Identify which cell holds the provided text, then report its [X, Y] central coordinate. 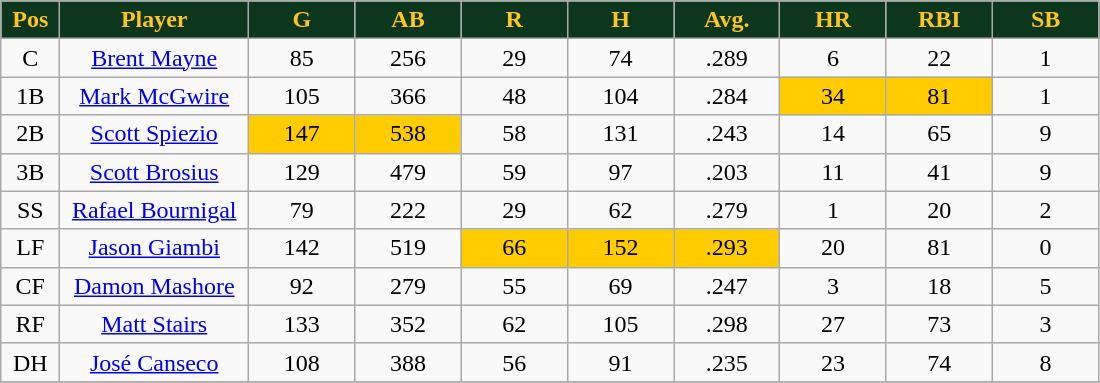
José Canseco [154, 362]
279 [408, 286]
RF [30, 324]
.279 [727, 210]
.203 [727, 172]
92 [302, 286]
.284 [727, 96]
104 [620, 96]
Mark McGwire [154, 96]
Jason Giambi [154, 248]
Avg. [727, 20]
131 [620, 134]
108 [302, 362]
27 [833, 324]
DH [30, 362]
129 [302, 172]
.235 [727, 362]
519 [408, 248]
2 [1045, 210]
Brent Mayne [154, 58]
147 [302, 134]
59 [514, 172]
97 [620, 172]
388 [408, 362]
23 [833, 362]
3B [30, 172]
Pos [30, 20]
SS [30, 210]
142 [302, 248]
0 [1045, 248]
34 [833, 96]
Damon Mashore [154, 286]
Matt Stairs [154, 324]
66 [514, 248]
C [30, 58]
.243 [727, 134]
.289 [727, 58]
2B [30, 134]
58 [514, 134]
6 [833, 58]
18 [939, 286]
69 [620, 286]
55 [514, 286]
22 [939, 58]
Rafael Bournigal [154, 210]
256 [408, 58]
352 [408, 324]
133 [302, 324]
.293 [727, 248]
48 [514, 96]
73 [939, 324]
79 [302, 210]
56 [514, 362]
H [620, 20]
1B [30, 96]
366 [408, 96]
G [302, 20]
91 [620, 362]
CF [30, 286]
538 [408, 134]
85 [302, 58]
152 [620, 248]
Scott Brosius [154, 172]
HR [833, 20]
.298 [727, 324]
8 [1045, 362]
222 [408, 210]
5 [1045, 286]
Scott Spiezio [154, 134]
SB [1045, 20]
41 [939, 172]
65 [939, 134]
.247 [727, 286]
11 [833, 172]
AB [408, 20]
R [514, 20]
RBI [939, 20]
14 [833, 134]
LF [30, 248]
Player [154, 20]
479 [408, 172]
